Find where the given text appears and provide that cell's center as [x, y] coordinate. 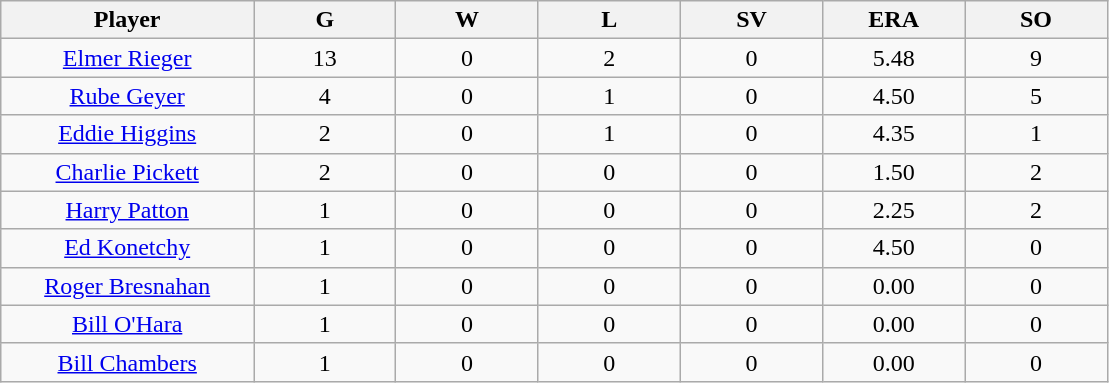
Harry Patton [128, 210]
Bill Chambers [128, 362]
Player [128, 20]
5.48 [894, 58]
13 [325, 58]
G [325, 20]
W [467, 20]
Roger Bresnahan [128, 286]
4 [325, 96]
Elmer Rieger [128, 58]
ERA [894, 20]
L [609, 20]
2.25 [894, 210]
5 [1036, 96]
Charlie Pickett [128, 172]
SO [1036, 20]
Rube Geyer [128, 96]
Ed Konetchy [128, 248]
SV [751, 20]
4.35 [894, 134]
1.50 [894, 172]
Eddie Higgins [128, 134]
9 [1036, 58]
Bill O'Hara [128, 324]
